Find where the given text appears and provide that cell's center as [x, y] coordinate. 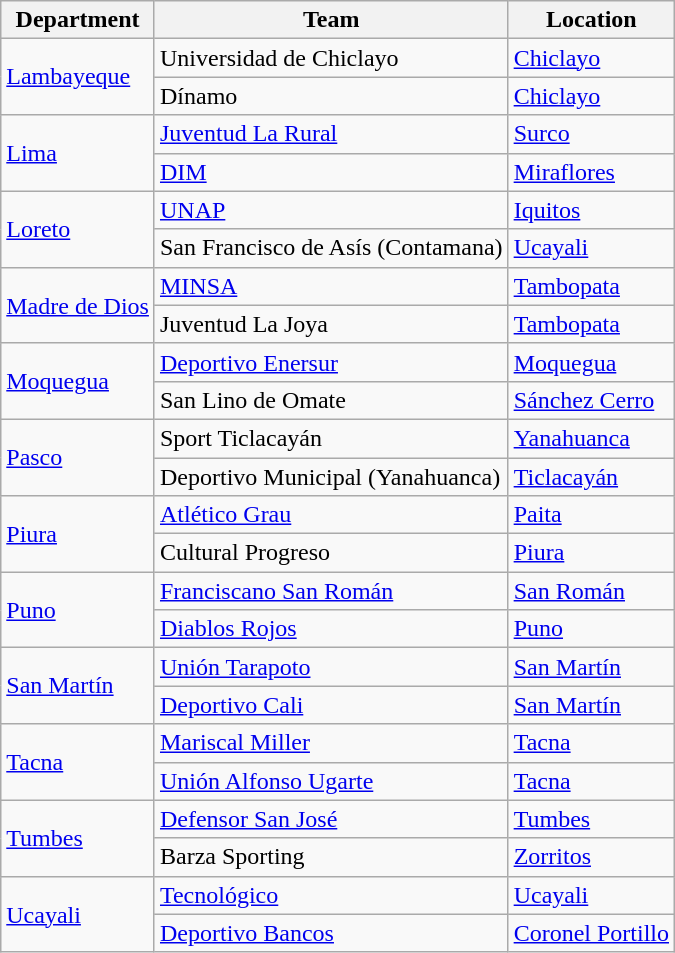
Zorritos [591, 857]
Department [78, 20]
Sport Ticlacayán [331, 438]
Juventud La Joya [331, 324]
Surco [591, 134]
Atlético Grau [331, 515]
Universidad de Chiclayo [331, 58]
UNAP [331, 210]
Madre de Dios [78, 305]
MINSA [331, 286]
Coronel Portillo [591, 933]
Cultural Progreso [331, 553]
San Francisco de Asís (Contamana) [331, 248]
Tecnológico [331, 895]
Team [331, 20]
Dínamo [331, 96]
Lima [78, 153]
Deportivo Enersur [331, 362]
Loreto [78, 229]
Deportivo Cali [331, 705]
Diablos Rojos [331, 629]
Barza Sporting [331, 857]
Unión Alfonso Ugarte [331, 781]
Deportivo Municipal (Yanahuanca) [331, 477]
Deportivo Bancos [331, 933]
San Román [591, 591]
Iquitos [591, 210]
Franciscano San Román [331, 591]
Ticlacayán [591, 477]
Yanahuanca [591, 438]
Miraflores [591, 172]
Lambayeque [78, 77]
Sánchez Cerro [591, 400]
DIM [331, 172]
Juventud La Rural [331, 134]
Defensor San José [331, 819]
Unión Tarapoto [331, 667]
Mariscal Miller [331, 743]
Pasco [78, 457]
San Lino de Omate [331, 400]
Location [591, 20]
Paita [591, 515]
